Output the [X, Y] coordinate of the center of the cell containing the given text.  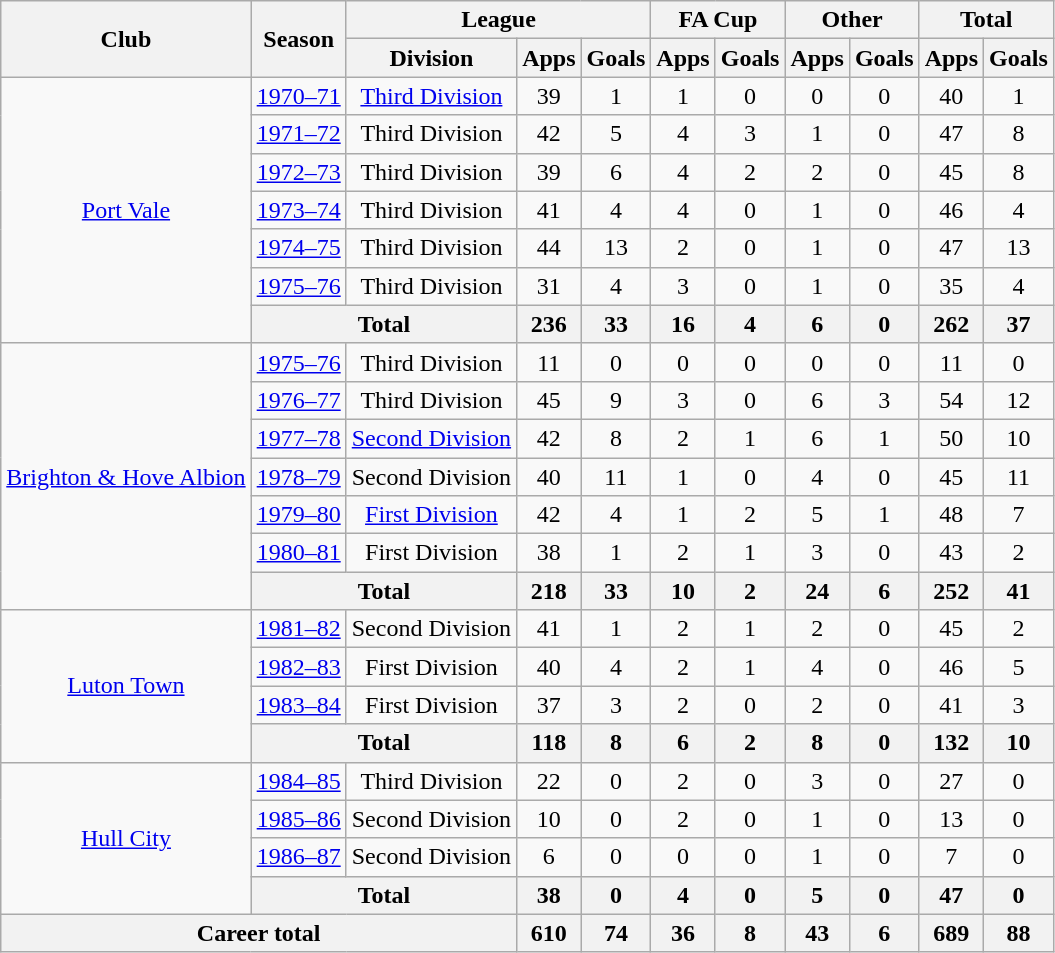
236 [549, 324]
1977–78 [298, 438]
27 [951, 781]
Season [298, 39]
1986–87 [298, 857]
118 [549, 743]
36 [683, 933]
1974–75 [298, 248]
12 [1019, 400]
35 [951, 286]
Division [431, 58]
50 [951, 438]
1985–86 [298, 819]
1982–83 [298, 667]
689 [951, 933]
1970–71 [298, 96]
1980–81 [298, 553]
FA Cup [718, 20]
610 [549, 933]
Brighton & Hove Albion [126, 476]
1973–74 [298, 210]
1976–77 [298, 400]
218 [549, 591]
1971–72 [298, 134]
Hull City [126, 838]
22 [549, 781]
Luton Town [126, 686]
262 [951, 324]
74 [616, 933]
48 [951, 515]
1981–82 [298, 629]
88 [1019, 933]
252 [951, 591]
Club [126, 39]
54 [951, 400]
1984–85 [298, 781]
24 [817, 591]
44 [549, 248]
1983–84 [298, 705]
Career total [259, 933]
Other [852, 20]
1979–80 [298, 515]
9 [616, 400]
16 [683, 324]
League [498, 20]
Port Vale [126, 210]
132 [951, 743]
1978–79 [298, 477]
1972–73 [298, 172]
31 [549, 286]
